Pinpoint the cell where the given text exists, returning its [X, Y] midpoint coordinate. 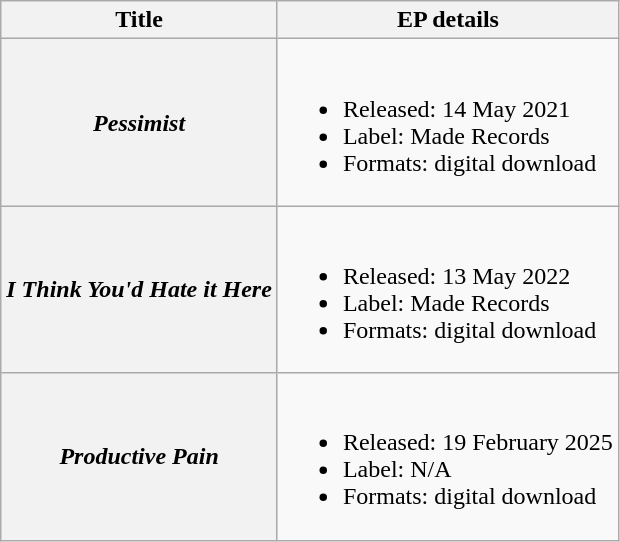
I Think You'd Hate it Here [140, 290]
Released: 19 February 2025Label: N/AFormats: digital download [448, 456]
Released: 13 May 2022Label: Made RecordsFormats: digital download [448, 290]
Productive Pain [140, 456]
Pessimist [140, 122]
Released: 14 May 2021Label: Made RecordsFormats: digital download [448, 122]
Title [140, 20]
EP details [448, 20]
